Detect which cell encompasses the target text, then output its [X, Y] center coordinate. 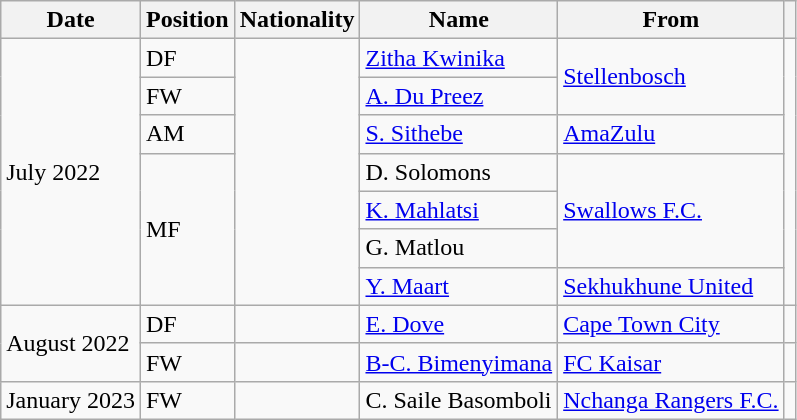
AmaZulu [671, 134]
D. Solomons [459, 172]
FC Kaisar [671, 362]
July 2022 [71, 172]
G. Matlou [459, 248]
Zitha Kwinika [459, 58]
Nationality [297, 20]
August 2022 [71, 343]
Swallows F.C. [671, 210]
MF [187, 229]
Cape Town City [671, 324]
Date [71, 20]
AM [187, 134]
Y. Maart [459, 286]
Position [187, 20]
E. Dove [459, 324]
Sekhukhune United [671, 286]
K. Mahlatsi [459, 210]
C. Saile Basomboli [459, 400]
January 2023 [71, 400]
From [671, 20]
Nchanga Rangers F.C. [671, 400]
S. Sithebe [459, 134]
B-C. Bimenyimana [459, 362]
Name [459, 20]
Stellenbosch [671, 77]
A. Du Preez [459, 96]
